Determine the [X, Y] coordinate at the center of the cell enclosing the given text.  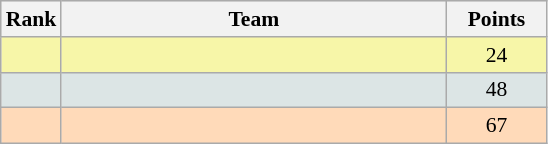
Rank [32, 19]
48 [496, 90]
67 [496, 126]
24 [496, 55]
Points [496, 19]
Team [254, 19]
